From the cell containing the given text, extract its center point as [x, y] coordinate. 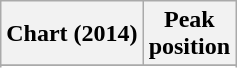
Chart (2014) [72, 34]
Peak position [189, 34]
